From the cell containing the given text, extract its center point as [x, y] coordinate. 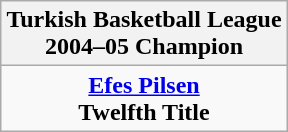
Efes Pilsen Twelfth Title [144, 98]
Turkish Basketball League 2004–05 Champion [144, 34]
